Capture the cell that displays the provided text and extract its [X, Y] central coordinate. 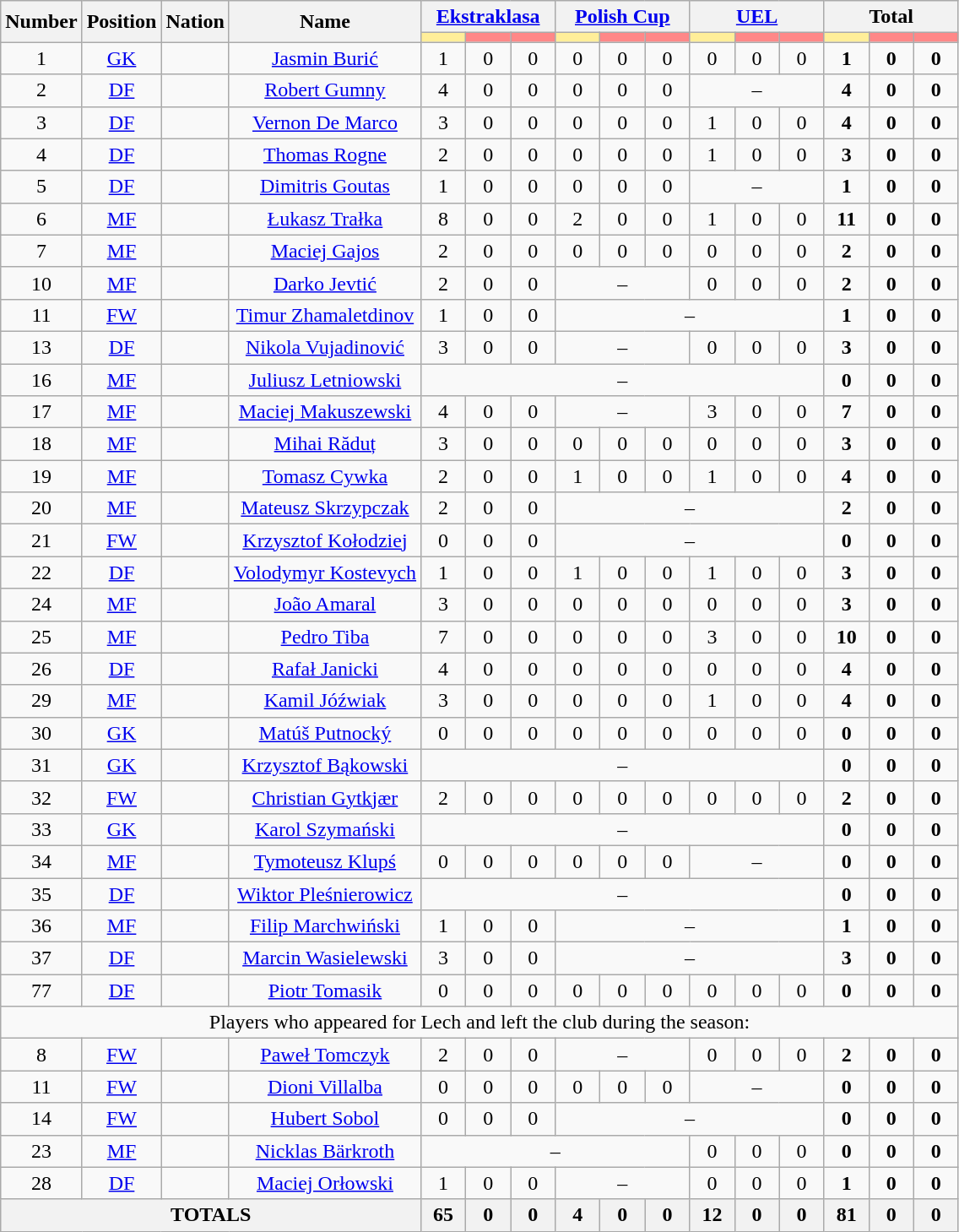
65 [444, 1215]
Maciej Orłowski [324, 1183]
UEL [756, 17]
Maciej Makuszewski [324, 412]
Piotr Tomasik [324, 990]
21 [41, 540]
14 [41, 1119]
Christian Gytkjær [324, 797]
TOTALS [211, 1215]
13 [41, 347]
Number [41, 22]
Kamil Jóźwiak [324, 701]
Darko Jevtić [324, 283]
Thomas Rogne [324, 155]
Robert Gumny [324, 90]
Nicklas Bärkroth [324, 1151]
Dimitris Goutas [324, 187]
Karol Szymański [324, 829]
Mihai Răduț [324, 444]
Rafał Janicki [324, 669]
34 [41, 861]
Hubert Sobol [324, 1119]
Total [891, 17]
6 [41, 219]
Marcin Wasielewski [324, 958]
Dioni Villalba [324, 1087]
Pedro Tiba [324, 637]
Timur Zhamaletdinov [324, 315]
81 [846, 1215]
32 [41, 797]
29 [41, 701]
22 [41, 573]
Matúš Putnocký [324, 733]
Filip Marchwiński [324, 926]
Krzysztof Bąkowski [324, 765]
Nation [195, 22]
Maciej Gajos [324, 251]
Jasmin Burić [324, 58]
Juliusz Letniowski [324, 379]
33 [41, 829]
20 [41, 508]
19 [41, 476]
Position [122, 22]
36 [41, 926]
Wiktor Pleśnierowicz [324, 894]
Tomasz Cywka [324, 476]
Paweł Tomczyk [324, 1055]
Ekstraklasa [488, 17]
18 [41, 444]
12 [712, 1215]
Mateusz Skrzypczak [324, 508]
26 [41, 669]
16 [41, 379]
35 [41, 894]
Players who appeared for Lech and left the club during the season: [479, 1023]
30 [41, 733]
23 [41, 1151]
25 [41, 637]
Łukasz Trałka [324, 219]
Name [324, 22]
Nikola Vujadinović [324, 347]
28 [41, 1183]
37 [41, 958]
João Amaral [324, 605]
24 [41, 605]
31 [41, 765]
Volodymyr Kostevych [324, 573]
Vernon De Marco [324, 122]
Polish Cup [623, 17]
77 [41, 990]
17 [41, 412]
Tymoteusz Klupś [324, 861]
5 [41, 187]
Krzysztof Kołodziej [324, 540]
